Extract the (x, y) coordinate from the center of the cell holding the provided text.  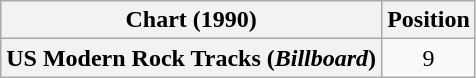
US Modern Rock Tracks (Billboard) (192, 58)
Chart (1990) (192, 20)
9 (429, 58)
Position (429, 20)
